Identify which cell holds the provided text, then report its (X, Y) central coordinate. 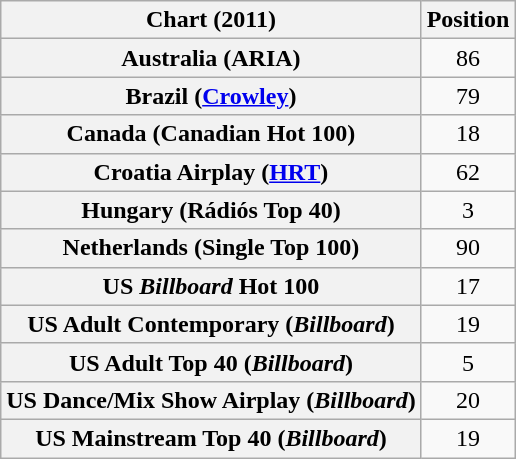
Hungary (Rádiós Top 40) (211, 210)
Chart (2011) (211, 20)
Canada (Canadian Hot 100) (211, 134)
18 (468, 134)
5 (468, 362)
62 (468, 172)
US Adult Contemporary (Billboard) (211, 324)
86 (468, 58)
US Billboard Hot 100 (211, 286)
3 (468, 210)
Position (468, 20)
Australia (ARIA) (211, 58)
US Adult Top 40 (Billboard) (211, 362)
Netherlands (Single Top 100) (211, 248)
US Dance/Mix Show Airplay (Billboard) (211, 400)
79 (468, 96)
20 (468, 400)
Croatia Airplay (HRT) (211, 172)
Brazil (Crowley) (211, 96)
US Mainstream Top 40 (Billboard) (211, 438)
90 (468, 248)
17 (468, 286)
